Provide the (x, y) coordinate of the cell's center where the given text is located.  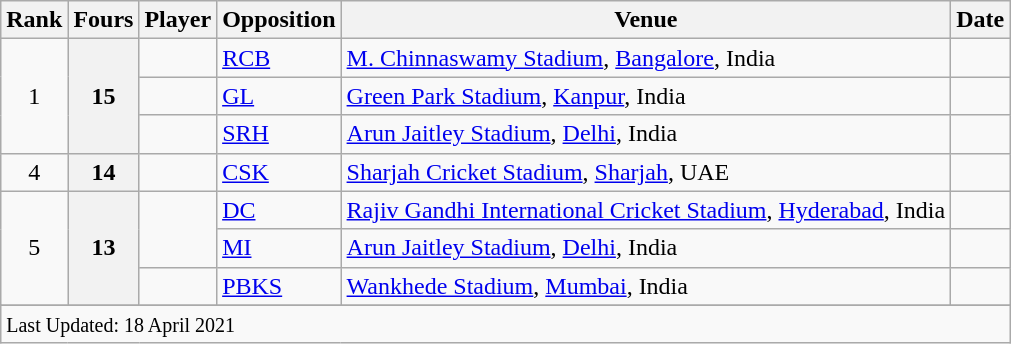
SRH (279, 134)
Wankhede Stadium, Mumbai, India (646, 286)
1 (34, 96)
GL (279, 96)
5 (34, 248)
Opposition (279, 20)
M. Chinnaswamy Stadium, Bangalore, India (646, 58)
Rank (34, 20)
Date (980, 20)
14 (104, 172)
15 (104, 96)
4 (34, 172)
RCB (279, 58)
Sharjah Cricket Stadium, Sharjah, UAE (646, 172)
Last Updated: 18 April 2021 (506, 324)
Rajiv Gandhi International Cricket Stadium, Hyderabad, India (646, 210)
Fours (104, 20)
Player (178, 20)
MI (279, 248)
CSK (279, 172)
13 (104, 248)
DC (279, 210)
Green Park Stadium, Kanpur, India (646, 96)
Venue (646, 20)
PBKS (279, 286)
